For the text-containing cell, return its midpoint in [X, Y] coordinate format. 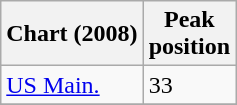
US Main. [72, 85]
33 [189, 85]
Chart (2008) [72, 34]
Peakposition [189, 34]
